Extract the [x, y] coordinate from the center of the cell holding the provided text.  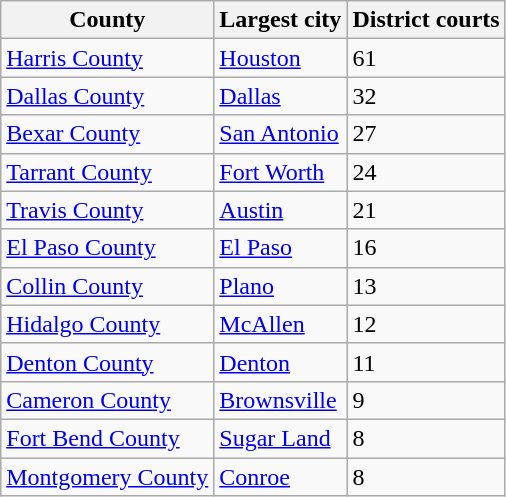
Travis County [108, 210]
Sugar Land [280, 438]
13 [426, 286]
Fort Bend County [108, 438]
Plano [280, 286]
12 [426, 324]
Conroe [280, 477]
Hidalgo County [108, 324]
11 [426, 362]
Harris County [108, 58]
32 [426, 96]
Denton [280, 362]
Austin [280, 210]
Brownsville [280, 400]
Bexar County [108, 134]
Fort Worth [280, 172]
Montgomery County [108, 477]
9 [426, 400]
County [108, 20]
Tarrant County [108, 172]
El Paso County [108, 248]
Denton County [108, 362]
21 [426, 210]
Dallas [280, 96]
Houston [280, 58]
16 [426, 248]
61 [426, 58]
Cameron County [108, 400]
27 [426, 134]
El Paso [280, 248]
Dallas County [108, 96]
Collin County [108, 286]
McAllen [280, 324]
24 [426, 172]
San Antonio [280, 134]
District courts [426, 20]
Largest city [280, 20]
